Provide the (X, Y) coordinate of the cell's center where the given text is located.  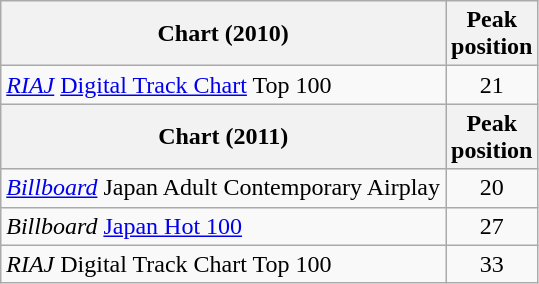
33 (492, 264)
27 (492, 226)
Chart (2010) (224, 34)
Chart (2011) (224, 136)
Billboard Japan Adult Contemporary Airplay (224, 188)
21 (492, 85)
20 (492, 188)
Billboard Japan Hot 100 (224, 226)
